Locate the cell with the specified text and output its [X, Y] center coordinate. 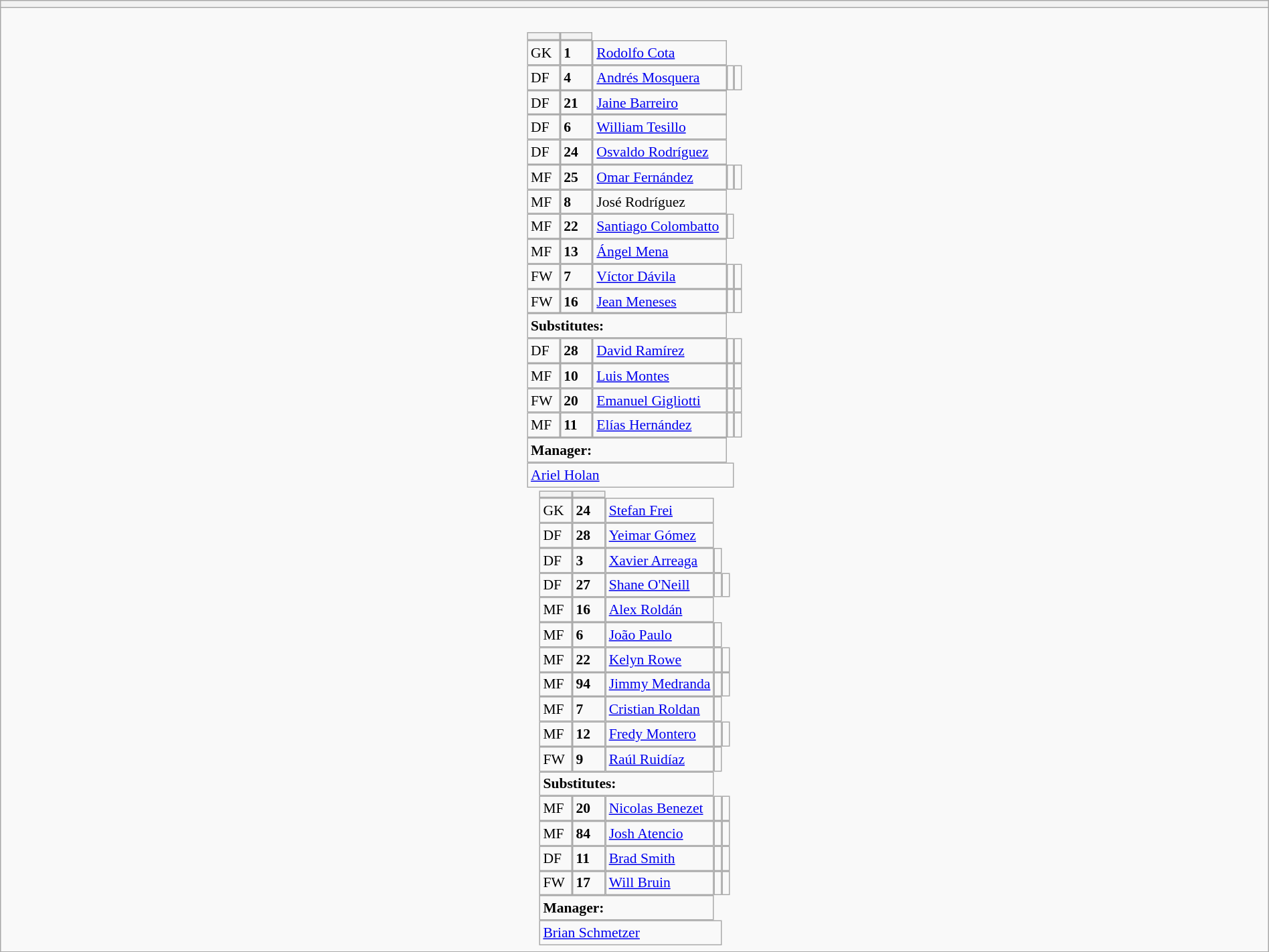
Luis Montes [660, 376]
Nicolas Benezet [660, 808]
Raúl Ruidíaz [660, 759]
Rodolfo Cota [660, 52]
João Paulo [660, 634]
Omar Fernández [660, 177]
8 [576, 202]
Yeimar Gómez [660, 535]
21 [576, 103]
12 [589, 735]
Santiago Colombatto [660, 226]
9 [589, 759]
Emanuel Gigliotti [660, 400]
Ariel Holan [630, 475]
4 [576, 78]
Will Bruin [660, 883]
Víctor Dávila [660, 276]
José Rodríguez [660, 202]
Andrés Mosquera [660, 78]
Stefan Frei [660, 510]
Jimmy Medranda [660, 684]
25 [576, 177]
1 [576, 52]
17 [589, 883]
William Tesillo [660, 127]
Fredy Montero [660, 735]
Osvaldo Rodríguez [660, 153]
Brian Schmetzer [630, 933]
Ángel Mena [660, 252]
Jean Meneses [660, 301]
Alex Roldán [660, 610]
13 [576, 252]
84 [589, 834]
3 [589, 561]
Xavier Arreaga [660, 561]
Josh Atencio [660, 834]
94 [589, 684]
Kelyn Rowe [660, 660]
10 [576, 376]
Elías Hernández [660, 425]
27 [589, 585]
Jaine Barreiro [660, 103]
David Ramírez [660, 351]
Cristian Roldan [660, 709]
Brad Smith [660, 858]
Shane O'Neill [660, 585]
